Return [X, Y] of the center of cell containing provided text 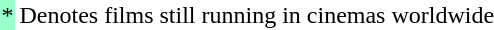
* [8, 15]
